From the cell containing the given text, extract its center point as [X, Y] coordinate. 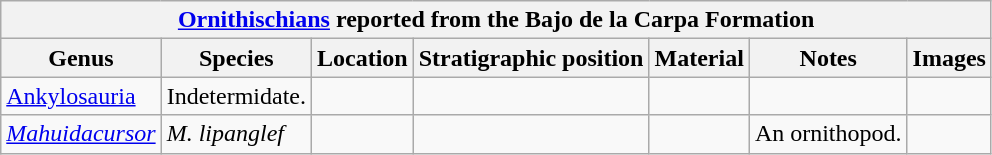
Material [699, 58]
Notes [828, 58]
An ornithopod. [828, 134]
M. lipanglef [236, 134]
Ornithischians reported from the Bajo de la Carpa Formation [496, 20]
Stratigraphic position [531, 58]
Genus [81, 58]
Mahuidacursor [81, 134]
Location [362, 58]
Species [236, 58]
Images [949, 58]
Indetermidate. [236, 96]
Ankylosauria [81, 96]
